Search for the cell housing the specified text and yield its (X, Y) center coordinate. 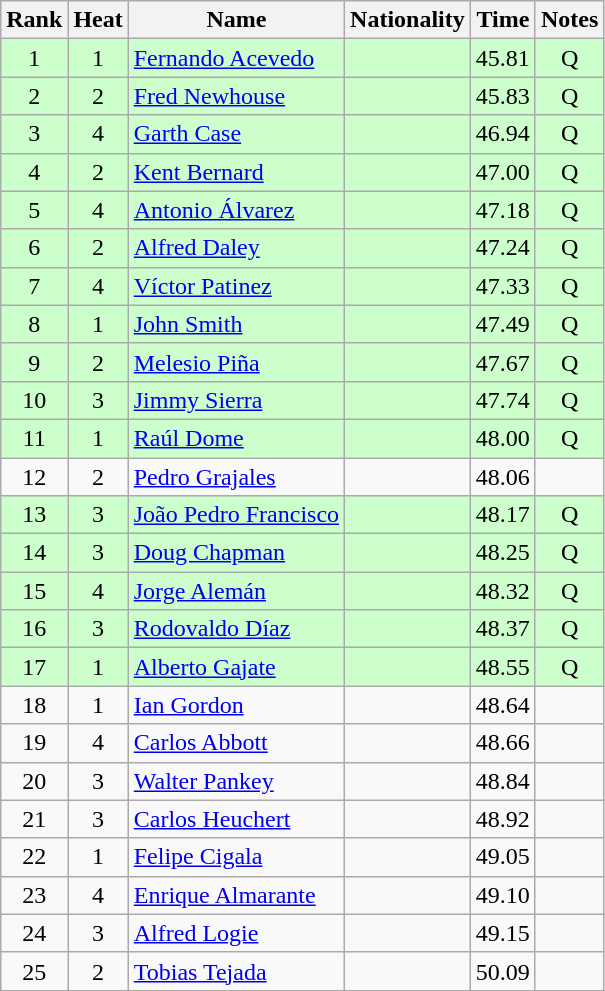
Nationality (408, 20)
Notes (569, 20)
16 (34, 629)
17 (34, 667)
48.84 (502, 781)
Name (236, 20)
Alfred Daley (236, 248)
23 (34, 895)
48.55 (502, 667)
5 (34, 210)
47.67 (502, 362)
Jimmy Sierra (236, 400)
12 (34, 477)
Jorge Alemán (236, 591)
Rodovaldo Díaz (236, 629)
Alberto Gajate (236, 667)
47.74 (502, 400)
7 (34, 286)
49.05 (502, 857)
50.09 (502, 971)
João Pedro Francisco (236, 515)
45.83 (502, 96)
Raúl Dome (236, 438)
48.00 (502, 438)
Walter Pankey (236, 781)
Rank (34, 20)
Ian Gordon (236, 705)
47.00 (502, 172)
48.25 (502, 553)
Tobias Tejada (236, 971)
Alfred Logie (236, 933)
Heat (98, 20)
Time (502, 20)
Pedro Grajales (236, 477)
9 (34, 362)
48.64 (502, 705)
48.06 (502, 477)
47.24 (502, 248)
25 (34, 971)
8 (34, 324)
11 (34, 438)
48.92 (502, 819)
Kent Bernard (236, 172)
46.94 (502, 134)
19 (34, 743)
Felipe Cigala (236, 857)
Víctor Patinez (236, 286)
47.49 (502, 324)
Carlos Abbott (236, 743)
22 (34, 857)
21 (34, 819)
Enrique Almarante (236, 895)
Antonio Álvarez (236, 210)
Fred Newhouse (236, 96)
48.37 (502, 629)
48.66 (502, 743)
48.32 (502, 591)
13 (34, 515)
John Smith (236, 324)
Doug Chapman (236, 553)
15 (34, 591)
Carlos Heuchert (236, 819)
18 (34, 705)
Garth Case (236, 134)
24 (34, 933)
48.17 (502, 515)
47.33 (502, 286)
Fernando Acevedo (236, 58)
49.10 (502, 895)
47.18 (502, 210)
10 (34, 400)
Melesio Piña (236, 362)
14 (34, 553)
20 (34, 781)
49.15 (502, 933)
45.81 (502, 58)
6 (34, 248)
